Provide the (x, y) coordinate of the cell's center where the given text is located.  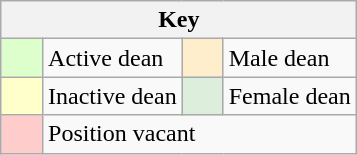
Active dean (113, 58)
Position vacant (200, 134)
Male dean (290, 58)
Inactive dean (113, 96)
Female dean (290, 96)
Key (178, 20)
